Return the (x, y) coordinate for the center point of the cell that contains the specified text.  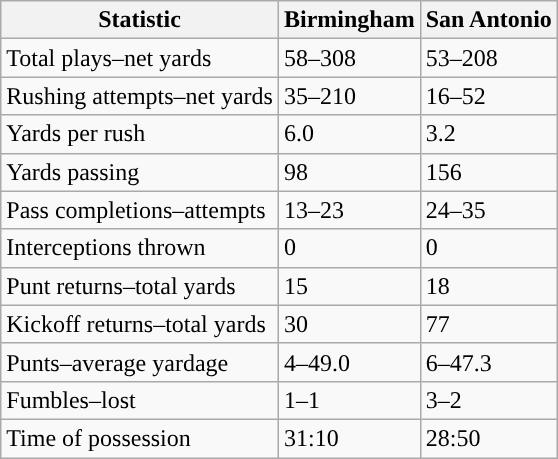
77 (488, 324)
16–52 (488, 96)
Fumbles–lost (140, 400)
28:50 (488, 438)
35–210 (349, 96)
Kickoff returns–total yards (140, 324)
156 (488, 172)
Birmingham (349, 20)
San Antonio (488, 20)
31:10 (349, 438)
Interceptions thrown (140, 248)
15 (349, 286)
Time of possession (140, 438)
1–1 (349, 400)
3.2 (488, 134)
Yards passing (140, 172)
Yards per rush (140, 134)
Pass completions–attempts (140, 210)
6.0 (349, 134)
Punt returns–total yards (140, 286)
98 (349, 172)
3–2 (488, 400)
Punts–average yardage (140, 362)
18 (488, 286)
Statistic (140, 20)
4–49.0 (349, 362)
6–47.3 (488, 362)
13–23 (349, 210)
Rushing attempts–net yards (140, 96)
53–208 (488, 58)
30 (349, 324)
24–35 (488, 210)
Total plays–net yards (140, 58)
58–308 (349, 58)
